Locate the cell with the specified text and output its (x, y) center coordinate. 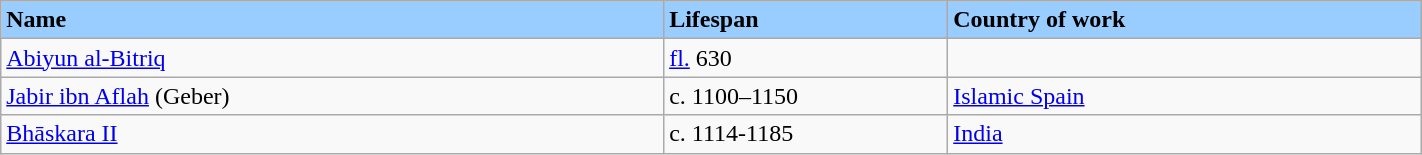
India (1185, 134)
Country of work (1185, 20)
c. 1100–1150 (806, 96)
Lifespan (806, 20)
Jabir ibn Aflah (Geber) (332, 96)
c. 1114-1185 (806, 134)
Islamic Spain (1185, 96)
Name (332, 20)
fl. 630 (806, 58)
Abiyun al-Bitriq (332, 58)
Bhāskara II (332, 134)
